For the text-containing cell, return its midpoint in [X, Y] coordinate format. 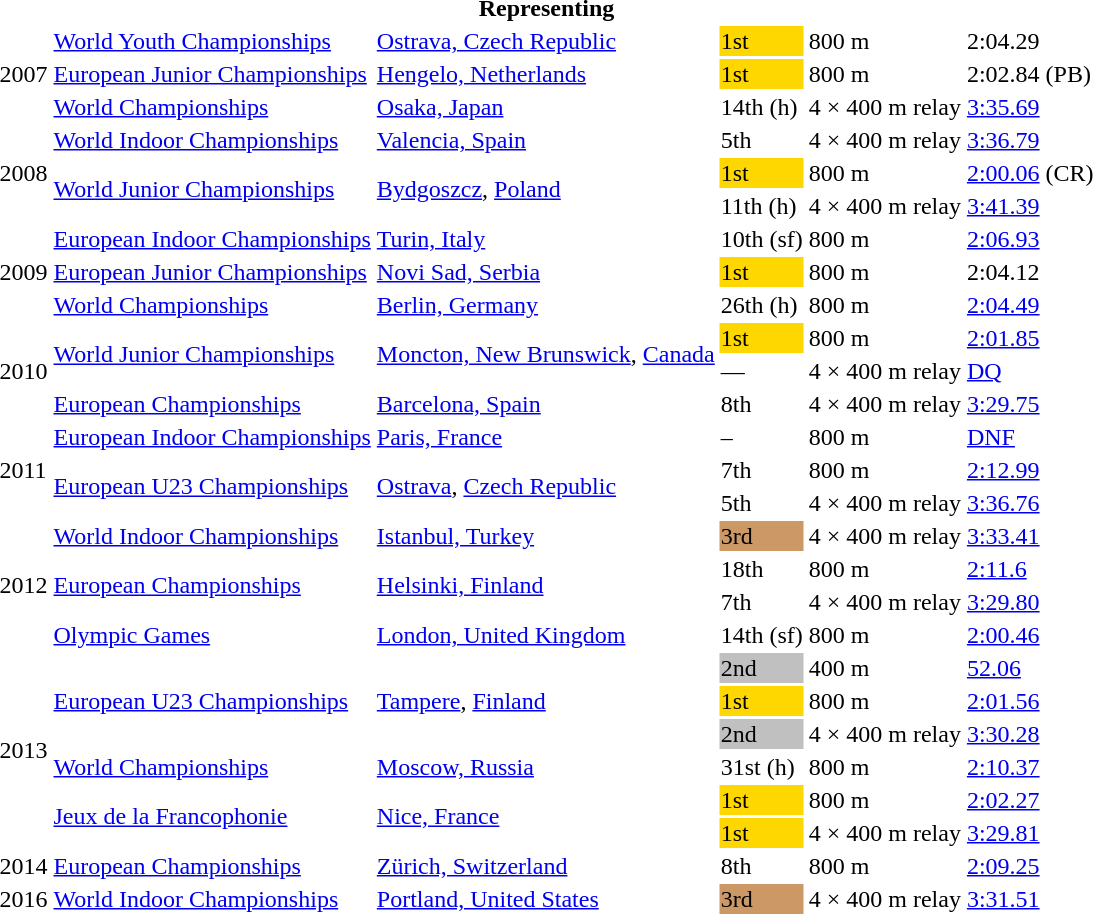
14th (h) [762, 107]
Turin, Italy [546, 239]
Portland, United States [546, 899]
Paris, France [546, 437]
Zürich, Switzerland [546, 866]
18th [762, 569]
Nice, France [546, 816]
14th (sf) [762, 635]
10th (sf) [762, 239]
Berlin, Germany [546, 305]
Moscow, Russia [546, 767]
Tampere, Finland [546, 701]
31st (h) [762, 767]
Bydgoszcz, Poland [546, 190]
Moncton, New Brunswick, Canada [546, 354]
Helsinki, Finland [546, 586]
– [762, 437]
Novi Sad, Serbia [546, 272]
Osaka, Japan [546, 107]
Jeux de la Francophonie [212, 816]
Olympic Games [212, 635]
Istanbul, Turkey [546, 536]
Valencia, Spain [546, 140]
— [762, 371]
400 m [884, 668]
Hengelo, Netherlands [546, 74]
World Youth Championships [212, 41]
26th (h) [762, 305]
Barcelona, Spain [546, 404]
11th (h) [762, 206]
London, United Kingdom [546, 635]
